Return (X, Y) of the center of cell containing provided text 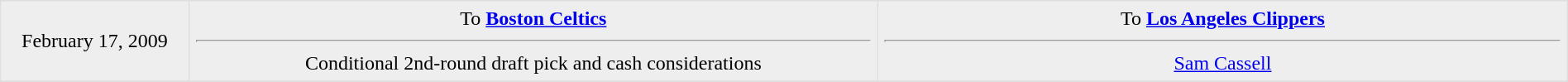
February 17, 2009 (94, 41)
To Los Angeles ClippersSam Cassell (1223, 41)
To Boston CelticsConditional 2nd-round draft pick and cash considerations (533, 41)
